Provide the [X, Y] coordinate of the cell's center where the given text is located.  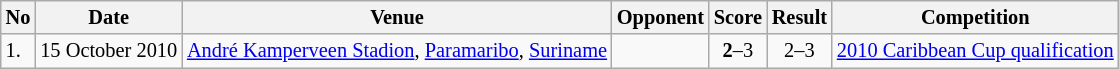
Competition [976, 17]
Venue [397, 17]
2010 Caribbean Cup qualification [976, 51]
1. [18, 51]
No [18, 17]
Result [800, 17]
Score [738, 17]
Opponent [660, 17]
André Kamperveen Stadion, Paramaribo, Suriname [397, 51]
Date [108, 17]
15 October 2010 [108, 51]
